Output the (x, y) coordinate of the center of the cell containing the given text.  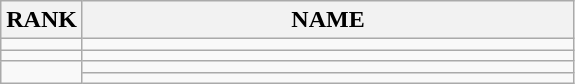
RANK (42, 20)
NAME (328, 20)
